Detect which cell encompasses the target text, then output its (X, Y) center coordinate. 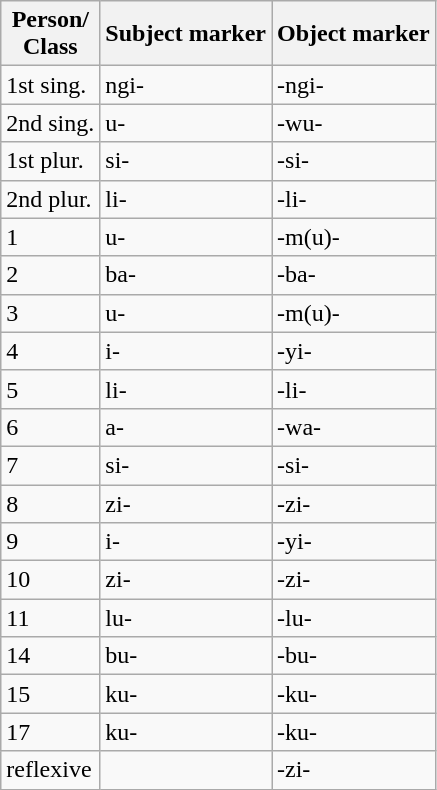
2nd sing. (50, 123)
7 (50, 465)
3 (50, 313)
Object marker (354, 34)
14 (50, 656)
ba- (186, 275)
2 (50, 275)
6 (50, 427)
1 (50, 237)
lu- (186, 618)
-ba- (354, 275)
8 (50, 503)
9 (50, 542)
10 (50, 580)
a- (186, 427)
11 (50, 618)
Person/Class (50, 34)
4 (50, 351)
ngi- (186, 85)
2nd plur. (50, 199)
-wa- (354, 427)
bu- (186, 656)
-bu- (354, 656)
1st plur. (50, 161)
15 (50, 694)
5 (50, 389)
17 (50, 732)
-lu- (354, 618)
Subject marker (186, 34)
-wu- (354, 123)
1st sing. (50, 85)
reflexive (50, 770)
-ngi- (354, 85)
